Extract the (X, Y) coordinate from the center of the cell holding the provided text.  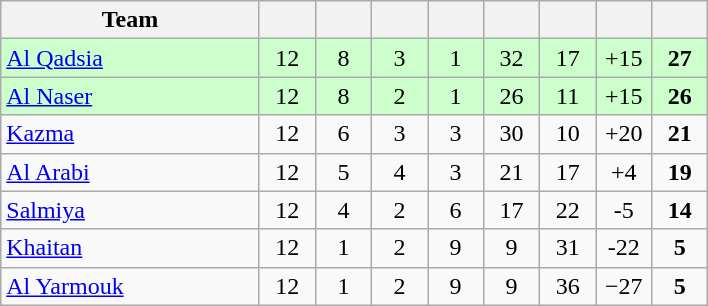
Team (130, 20)
Al Naser (130, 96)
Kazma (130, 134)
11 (568, 96)
Al Qadsia (130, 58)
Al Arabi (130, 172)
−27 (624, 286)
-22 (624, 248)
+20 (624, 134)
27 (680, 58)
32 (512, 58)
31 (568, 248)
14 (680, 210)
10 (568, 134)
Al Yarmouk (130, 286)
19 (680, 172)
-5 (624, 210)
Khaitan (130, 248)
+4 (624, 172)
36 (568, 286)
Salmiya (130, 210)
30 (512, 134)
22 (568, 210)
